Capture the cell that displays the provided text and extract its (x, y) central coordinate. 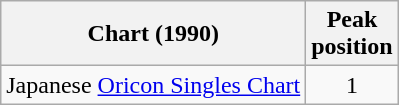
Chart (1990) (154, 34)
1 (352, 85)
Peakposition (352, 34)
Japanese Oricon Singles Chart (154, 85)
